For the text-containing cell, return its midpoint in [x, y] coordinate format. 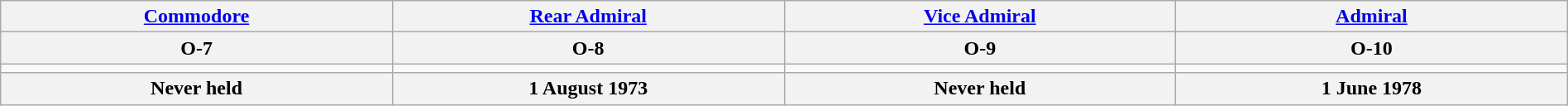
Rear Admiral [588, 17]
Vice Admiral [980, 17]
O-9 [980, 48]
Admiral [1372, 17]
O-10 [1372, 48]
1 August 1973 [588, 89]
1 June 1978 [1372, 89]
Commodore [197, 17]
O-8 [588, 48]
O-7 [197, 48]
